Capture the cell that displays the provided text and extract its (x, y) central coordinate. 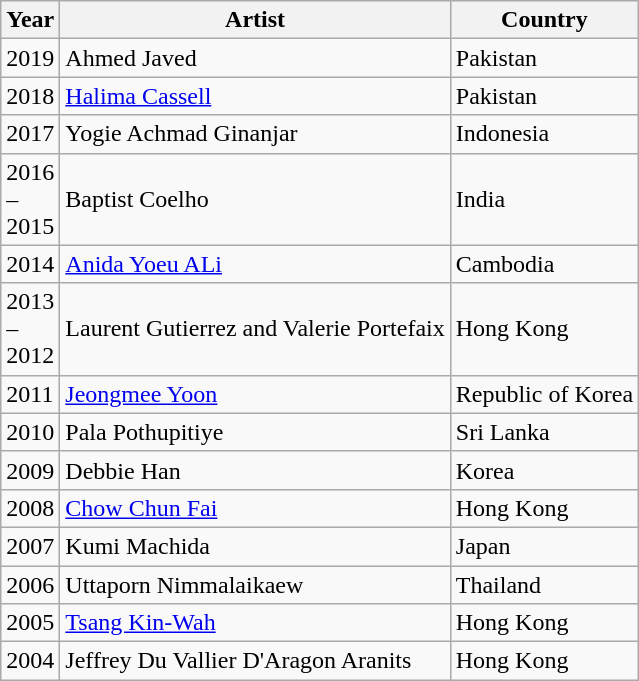
2008 (30, 508)
Republic of Korea (544, 394)
2018 (30, 96)
Year (30, 20)
2004 (30, 661)
2009 (30, 470)
Cambodia (544, 264)
Indonesia (544, 134)
2005 (30, 623)
Jeongmee Yoon (255, 394)
Korea (544, 470)
2014 (30, 264)
Halima Cassell (255, 96)
Kumi Machida (255, 546)
Pala Pothupitiye (255, 432)
Tsang Kin-Wah (255, 623)
2011 (30, 394)
2007 (30, 546)
2016–2015 (30, 199)
2010 (30, 432)
2006 (30, 585)
2017 (30, 134)
Sri Lanka (544, 432)
2013–2012 (30, 329)
Jeffrey Du Vallier D'Aragon Aranits (255, 661)
Artist (255, 20)
Baptist Coelho (255, 199)
Laurent Gutierrez and Valerie Portefaix (255, 329)
Debbie Han (255, 470)
Chow Chun Fai (255, 508)
Country (544, 20)
Yogie Achmad Ginanjar (255, 134)
India (544, 199)
Uttaporn Nimmalaikaew (255, 585)
Ahmed Javed (255, 58)
Thailand (544, 585)
Anida Yoeu ALi (255, 264)
Japan (544, 546)
2019 (30, 58)
